Extract the [x, y] coordinate from the center of the cell holding the provided text.  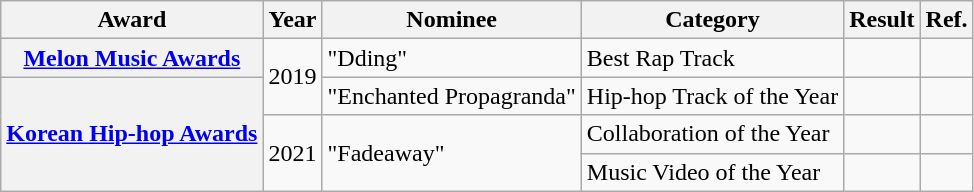
Korean Hip-hop Awards [132, 134]
"Dding" [452, 58]
Result [882, 20]
Best Rap Track [712, 58]
Award [132, 20]
Melon Music Awards [132, 58]
Hip-hop Track of the Year [712, 96]
"Enchanted Propagranda" [452, 96]
Music Video of the Year [712, 172]
2021 [292, 153]
2019 [292, 77]
Nominee [452, 20]
Year [292, 20]
Collaboration of the Year [712, 134]
Ref. [946, 20]
Category [712, 20]
"Fadeaway" [452, 153]
